Search for the cell housing the specified text and yield its (X, Y) center coordinate. 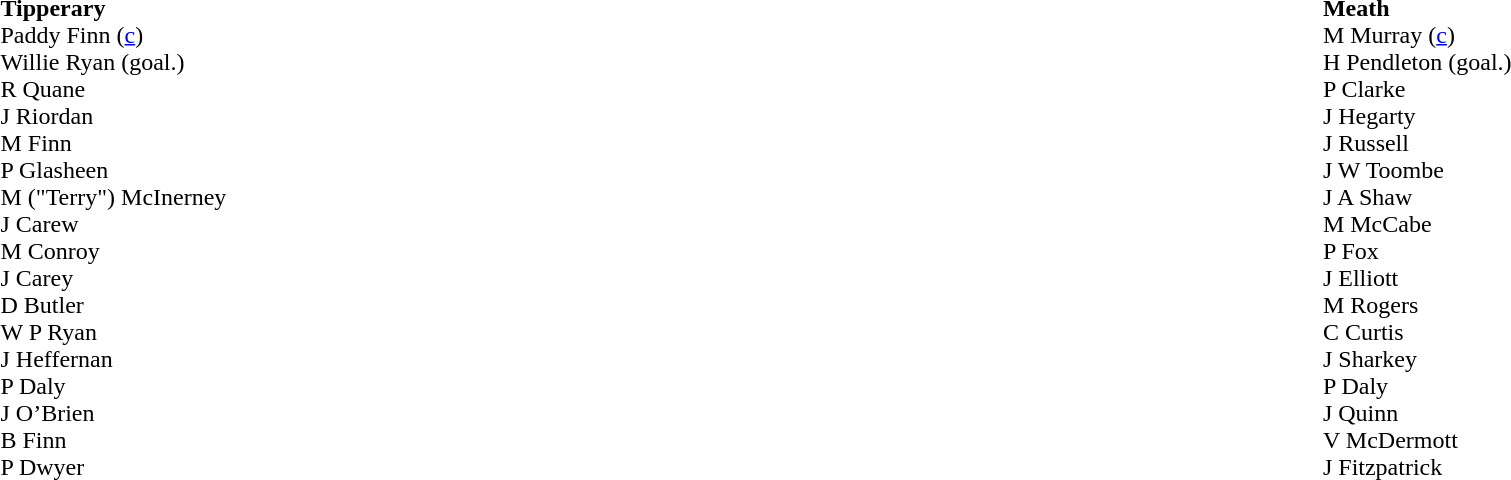
J O’Brien (113, 414)
Willie Ryan (goal.) (113, 62)
W P Ryan (113, 332)
M ("Terry") McInerney (113, 198)
P Daly (113, 386)
R Quane (113, 90)
D Butler (113, 306)
B Finn (113, 440)
Paddy Finn (c) (113, 36)
P Glasheen (113, 170)
J Riordan (113, 116)
M Finn (113, 144)
J Heffernan (113, 360)
J Carey (113, 278)
J Carew (113, 224)
M Conroy (113, 252)
